Find where the given text appears and provide that cell's center as [x, y] coordinate. 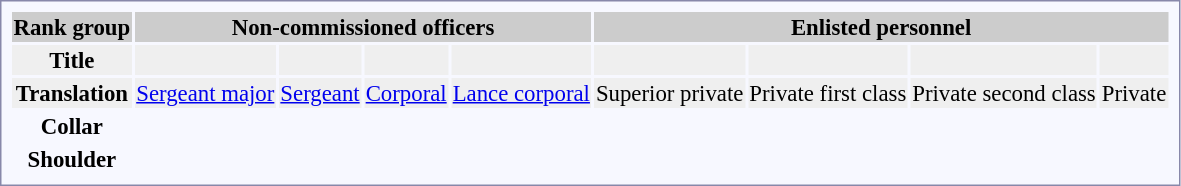
Sergeant [320, 93]
Collar [72, 126]
Title [72, 60]
Private second class [1004, 93]
Superior private [669, 93]
Non-commissioned officers [364, 27]
Shoulder [72, 159]
Private first class [828, 93]
Sergeant major [206, 93]
Corporal [406, 93]
Enlisted personnel [880, 27]
Translation [72, 93]
Lance corporal [521, 93]
Rank group [72, 27]
Private [1134, 93]
